Capture the cell that displays the provided text and extract its (x, y) central coordinate. 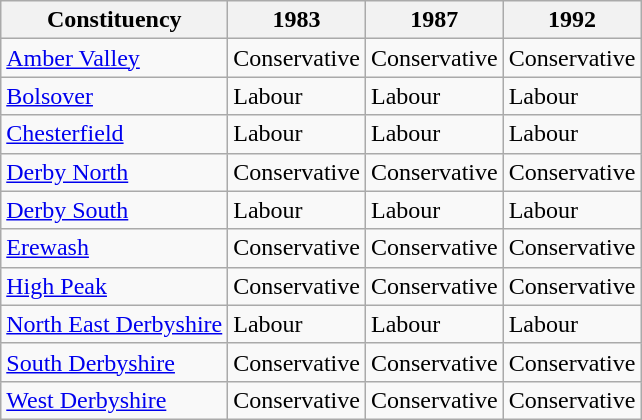
High Peak (114, 286)
Erewash (114, 248)
Amber Valley (114, 58)
Derby South (114, 210)
1987 (434, 20)
North East Derbyshire (114, 324)
1992 (572, 20)
Constituency (114, 20)
Chesterfield (114, 134)
1983 (297, 20)
South Derbyshire (114, 362)
West Derbyshire (114, 400)
Derby North (114, 172)
Bolsover (114, 96)
